Provide the (x, y) coordinate of the cell's center where the given text is located.  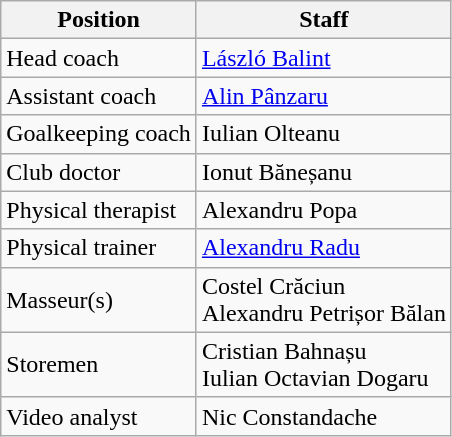
Goalkeeping coach (99, 134)
Video analyst (99, 416)
Position (99, 20)
Alin Pânzaru (324, 96)
Alexandru Popa (324, 210)
Alexandru Radu (324, 248)
Nic Constandache (324, 416)
Club doctor (99, 172)
Masseur(s) (99, 300)
Staff (324, 20)
László Balint (324, 58)
Physical therapist (99, 210)
Iulian Olteanu (324, 134)
Cristian Bahnașu Iulian Octavian Dogaru (324, 364)
Assistant coach (99, 96)
Physical trainer (99, 248)
Ionut Băneșanu (324, 172)
Storemen (99, 364)
Costel Crăciun Alexandru Petrișor Bălan (324, 300)
Head coach (99, 58)
